For the text-containing cell, return its midpoint in (x, y) coordinate format. 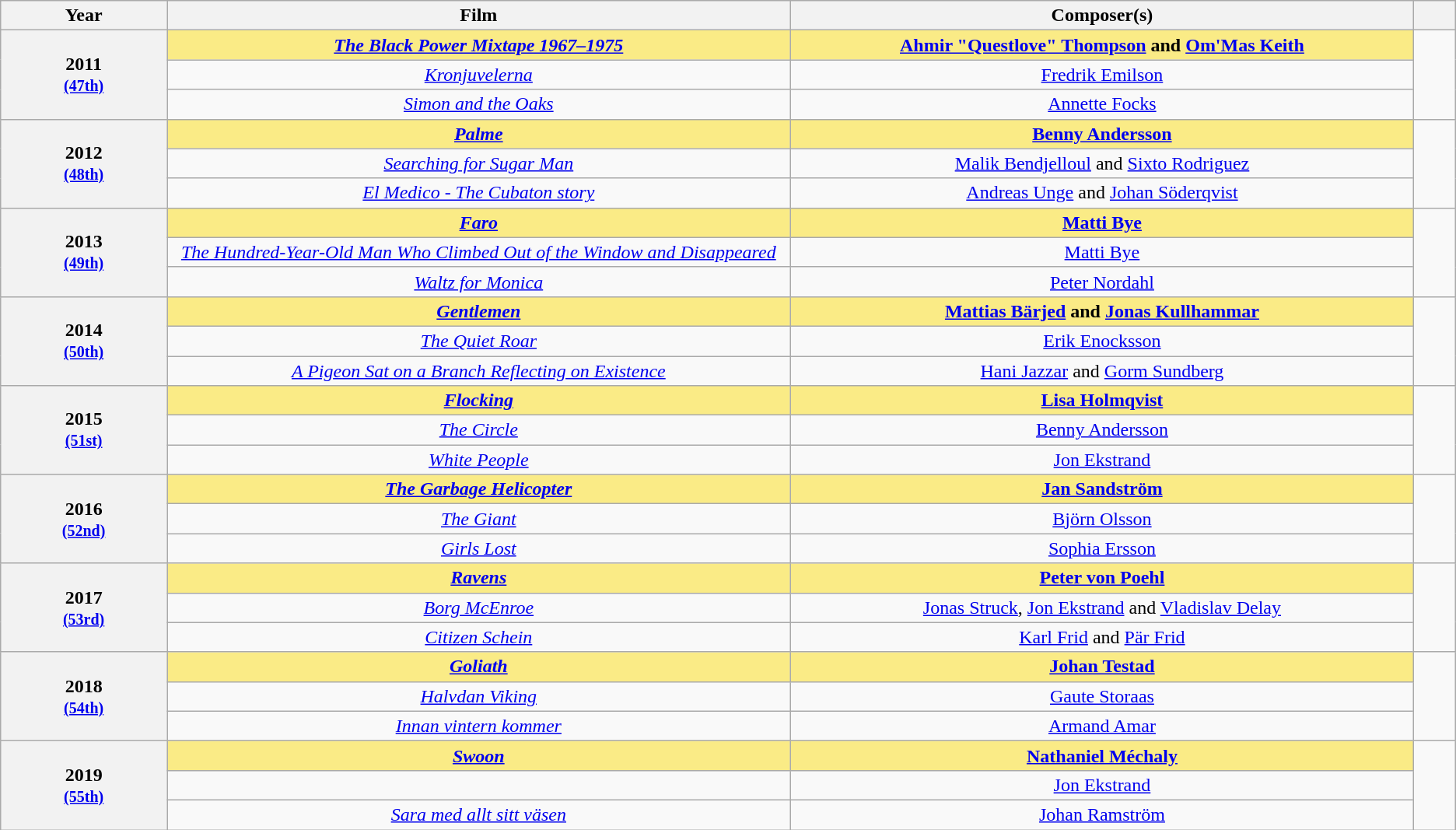
Composer(s) (1102, 16)
Gentlemen (478, 311)
Karl Frid and Pär Frid (1102, 637)
Palme (478, 134)
Fredrik Emilson (1102, 75)
The Quiet Roar (478, 341)
Kronjuvelerna (478, 75)
Faro (478, 222)
Malik Bendjelloul and Sixto Rodriguez (1102, 163)
Citizen Schein (478, 637)
The Circle (478, 430)
Borg McEnroe (478, 608)
The Black Power Mixtape 1967–1975 (478, 45)
Goliath (478, 667)
2016(52nd) (84, 519)
Simon and the Oaks (478, 104)
El Medico - The Cubaton story (478, 193)
Innan vintern kommer (478, 726)
The Giant (478, 519)
A Pigeon Sat on a Branch Reflecting on Existence (478, 371)
Sophia Ersson (1102, 548)
2013(49th) (84, 252)
Swoon (478, 755)
Andreas Unge and Johan Söderqvist (1102, 193)
The Garbage Helicopter (478, 489)
Nathaniel Méchaly (1102, 755)
2014(50th) (84, 341)
Halvdan Viking (478, 696)
Jan Sandström (1102, 489)
Jonas Struck, Jon Ekstrand and Vladislav Delay (1102, 608)
Ahmir "Questlove" Thompson and Om'Mas Keith (1102, 45)
2018(54th) (84, 696)
Björn Olsson (1102, 519)
Peter Nordahl (1102, 282)
White People (478, 460)
Lisa Holmqvist (1102, 401)
Film (478, 16)
Annette Focks (1102, 104)
Johan Testad (1102, 667)
Johan Ramström (1102, 814)
Sara med allt sitt väsen (478, 814)
Flocking (478, 401)
2015(51st) (84, 430)
2017(53rd) (84, 608)
Armand Amar (1102, 726)
2019(55th) (84, 785)
The Hundred-Year-Old Man Who Climbed Out of the Window and Disappeared (478, 252)
Year (84, 16)
Gaute Storaas (1102, 696)
Searching for Sugar Man (478, 163)
Mattias Bärjed and Jonas Kullhammar (1102, 311)
Hani Jazzar and Gorm Sundberg (1102, 371)
Peter von Poehl (1102, 578)
Ravens (478, 578)
Waltz for Monica (478, 282)
2011(47th) (84, 75)
Erik Enocksson (1102, 341)
Girls Lost (478, 548)
2012(48th) (84, 163)
